Return the (x, y) coordinate for the center point of the cell that contains the specified text.  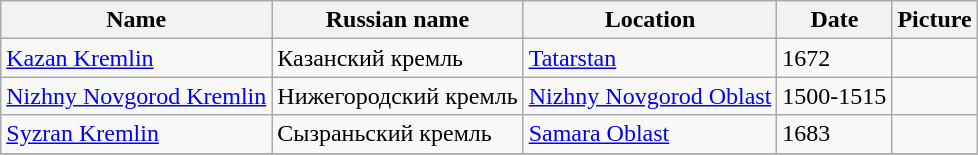
Samara Oblast (650, 134)
1500-1515 (834, 96)
Date (834, 20)
Tatarstan (650, 58)
Сызраньский кремль (398, 134)
Казанский кремль (398, 58)
1672 (834, 58)
Kazan Kremlin (136, 58)
1683 (834, 134)
Nizhny Novgorod Kremlin (136, 96)
Location (650, 20)
Syzran Kremlin (136, 134)
Name (136, 20)
Picture (934, 20)
Нижегородский кремль (398, 96)
Russian name (398, 20)
Nizhny Novgorod Oblast (650, 96)
